From the cell containing the given text, extract its center point as [x, y] coordinate. 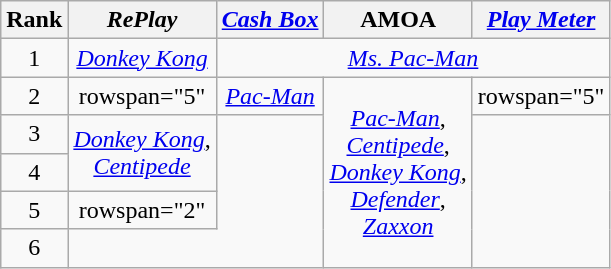
AMOA [398, 20]
4 [34, 172]
Pac-Man, Centipede, Donkey Kong, Defender, Zaxxon [398, 172]
1 [34, 58]
3 [34, 134]
Play Meter [541, 20]
6 [34, 248]
2 [34, 96]
Donkey Kong [142, 58]
5 [34, 210]
Ms. Pac-Man [413, 58]
Donkey Kong, Centipede [142, 153]
RePlay [142, 20]
Pac-Man [270, 96]
rowspan="2" [142, 210]
Cash Box [270, 20]
Rank [34, 20]
